Determine the [x, y] coordinate at the center of the cell enclosing the given text.  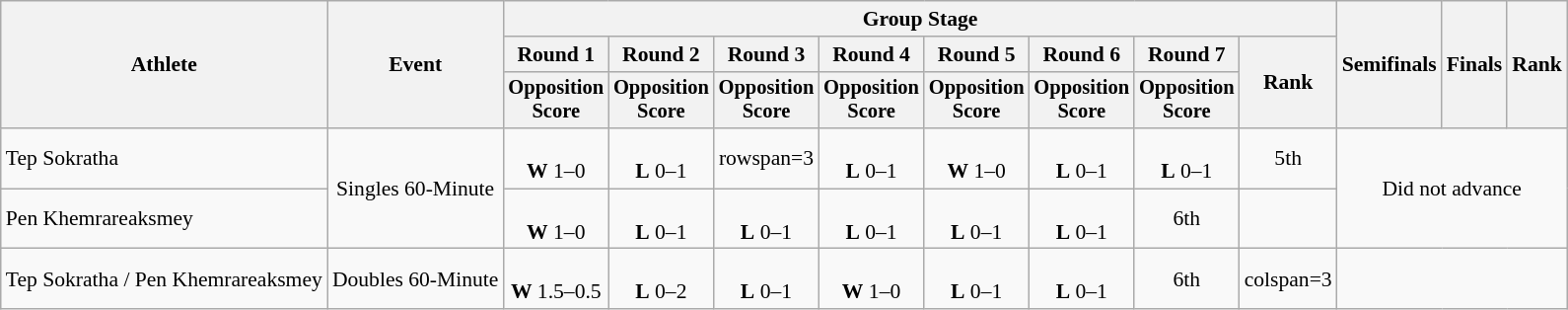
Round 3 [767, 54]
Round 1 [556, 54]
Doubles 60-Minute [416, 278]
Tep Sokratha / Pen Khemrareaksmey [164, 278]
W 1.5–0.5 [556, 278]
L 0–2 [661, 278]
Round 5 [976, 54]
Group Stage [919, 19]
Round 4 [872, 54]
Did not advance [1452, 189]
Round 2 [661, 54]
Finals [1475, 65]
Singles 60-Minute [416, 189]
Round 7 [1187, 54]
Pen Khemrareaksmey [164, 219]
rowspan=3 [767, 158]
Event [416, 65]
5th [1288, 158]
Tep Sokratha [164, 158]
Round 6 [1081, 54]
Athlete [164, 65]
colspan=3 [1288, 278]
Semifinals [1390, 65]
